Determine the [X, Y] coordinate at the center of the cell enclosing the given text.  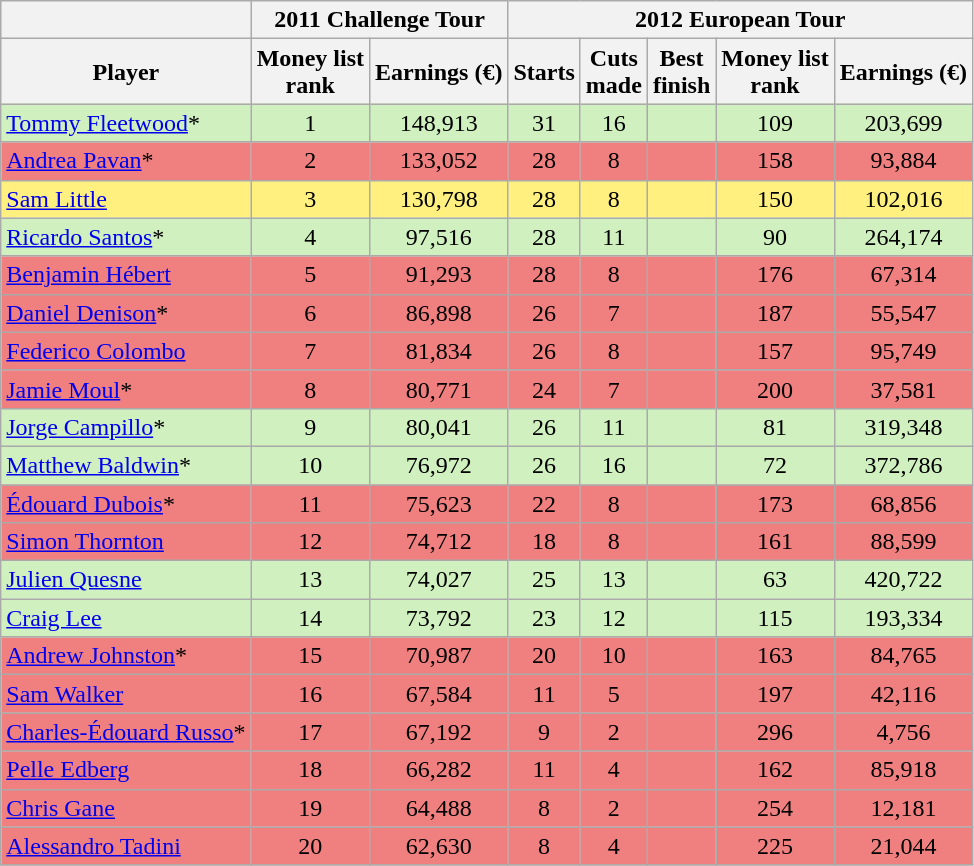
162 [775, 770]
173 [775, 503]
25 [544, 580]
3 [310, 199]
81 [775, 427]
Charles-Édouard Russo* [126, 732]
67,192 [438, 732]
193,334 [903, 618]
Sam Little [126, 199]
109 [775, 123]
6 [310, 313]
86,898 [438, 313]
Simon Thornton [126, 542]
15 [310, 656]
42,116 [903, 694]
67,314 [903, 275]
88,599 [903, 542]
133,052 [438, 161]
72 [775, 465]
95,749 [903, 351]
97,516 [438, 237]
19 [310, 808]
93,884 [903, 161]
23 [544, 618]
74,712 [438, 542]
81,834 [438, 351]
12,181 [903, 808]
264,174 [903, 237]
4,756 [903, 732]
Pelle Edberg [126, 770]
Andrea Pavan* [126, 161]
Sam Walker [126, 694]
420,722 [903, 580]
Daniel Denison* [126, 313]
225 [775, 846]
197 [775, 694]
Andrew Johnston* [126, 656]
85,918 [903, 770]
115 [775, 618]
161 [775, 542]
157 [775, 351]
296 [775, 732]
68,856 [903, 503]
21,044 [903, 846]
203,699 [903, 123]
Benjamin Hébert [126, 275]
200 [775, 389]
73,792 [438, 618]
90 [775, 237]
62,630 [438, 846]
24 [544, 389]
Édouard Dubois* [126, 503]
150 [775, 199]
67,584 [438, 694]
158 [775, 161]
Tommy Fleetwood* [126, 123]
Bestfinish [681, 72]
70,987 [438, 656]
Ricardo Santos* [126, 237]
17 [310, 732]
91,293 [438, 275]
14 [310, 618]
64,488 [438, 808]
163 [775, 656]
130,798 [438, 199]
80,041 [438, 427]
Starts [544, 72]
80,771 [438, 389]
66,282 [438, 770]
176 [775, 275]
37,581 [903, 389]
372,786 [903, 465]
Matthew Baldwin* [126, 465]
22 [544, 503]
Jorge Campillo* [126, 427]
254 [775, 808]
2011 Challenge Tour [380, 20]
187 [775, 313]
84,765 [903, 656]
76,972 [438, 465]
Alessandro Tadini [126, 846]
31 [544, 123]
2012 European Tour [740, 20]
Player [126, 72]
55,547 [903, 313]
Craig Lee [126, 618]
75,623 [438, 503]
74,027 [438, 580]
1 [310, 123]
Federico Colombo [126, 351]
Chris Gane [126, 808]
Jamie Moul* [126, 389]
148,913 [438, 123]
Julien Quesne [126, 580]
319,348 [903, 427]
Cutsmade [614, 72]
102,016 [903, 199]
63 [775, 580]
